Output the [X, Y] coordinate of the center of the cell containing the given text.  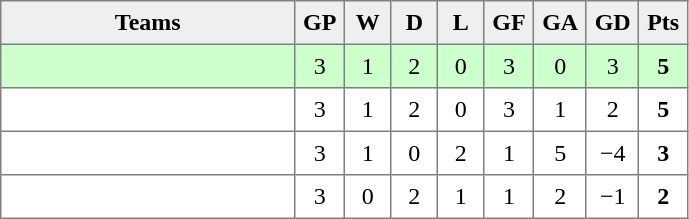
Teams [148, 23]
L [461, 23]
−4 [612, 153]
GP [320, 23]
Pts [663, 23]
GF [509, 23]
−1 [612, 197]
W [368, 23]
D [414, 23]
GD [612, 23]
GA [560, 23]
